Identify which cell holds the provided text, then report its [x, y] central coordinate. 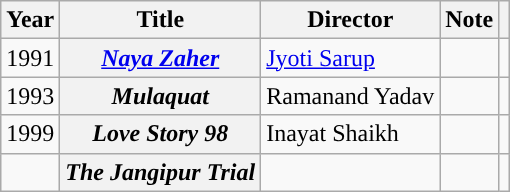
The Jangipur Trial [160, 172]
Year [30, 20]
Mulaquat [160, 96]
Inayat Shaikh [350, 134]
Jyoti Sarup [350, 58]
1993 [30, 96]
Naya Zaher [160, 58]
Ramanand Yadav [350, 96]
Director [350, 20]
1999 [30, 134]
Love Story 98 [160, 134]
1991 [30, 58]
Title [160, 20]
Note [470, 20]
